Output the [x, y] coordinate of the center of the cell containing the given text.  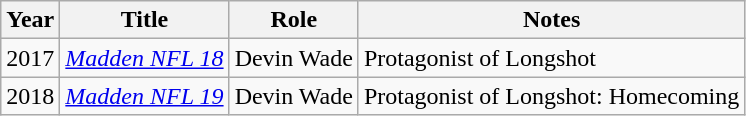
Year [30, 20]
2017 [30, 58]
Protagonist of Longshot [551, 58]
Role [294, 20]
Protagonist of Longshot: Homecoming [551, 96]
Madden NFL 18 [144, 58]
Title [144, 20]
Notes [551, 20]
Madden NFL 19 [144, 96]
2018 [30, 96]
